Identify which cell holds the provided text, then report its (X, Y) central coordinate. 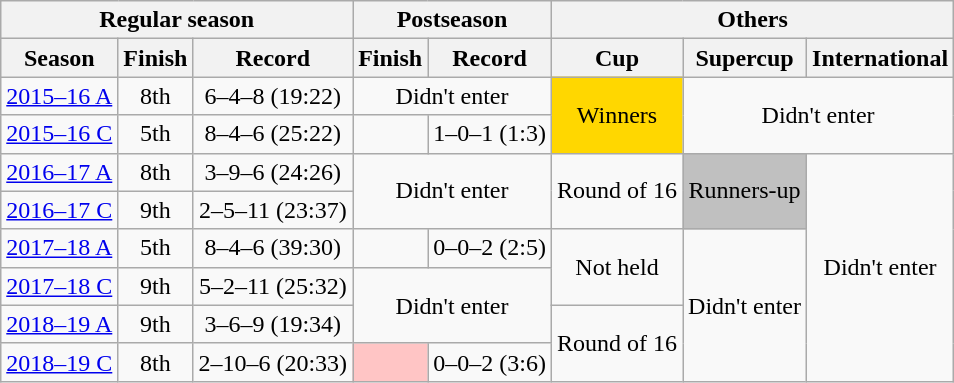
International (880, 58)
3–9–6 (24:26) (273, 172)
Regular season (177, 20)
Runners-up (745, 191)
2015–16 C (60, 134)
2–10–6 (20:33) (273, 362)
2016–17 C (60, 210)
8–4–6 (39:30) (273, 248)
0–0–2 (2:5) (490, 248)
Not held (616, 267)
2–5–11 (23:37) (273, 210)
2015–16 A (60, 96)
6–4–8 (19:22) (273, 96)
Others (752, 20)
3–6–9 (19:34) (273, 324)
2017–18 C (60, 286)
5–2–11 (25:32) (273, 286)
2018–19 C (60, 362)
2017–18 A (60, 248)
2018–19 A (60, 324)
8–4–6 (25:22) (273, 134)
Postseason (452, 20)
Supercup (745, 58)
0–0–2 (3:6) (490, 362)
Cup (616, 58)
2016–17 A (60, 172)
1–0–1 (1:3) (490, 134)
Winners (616, 115)
Season (60, 58)
